Identify which cell holds the provided text, then report its [X, Y] central coordinate. 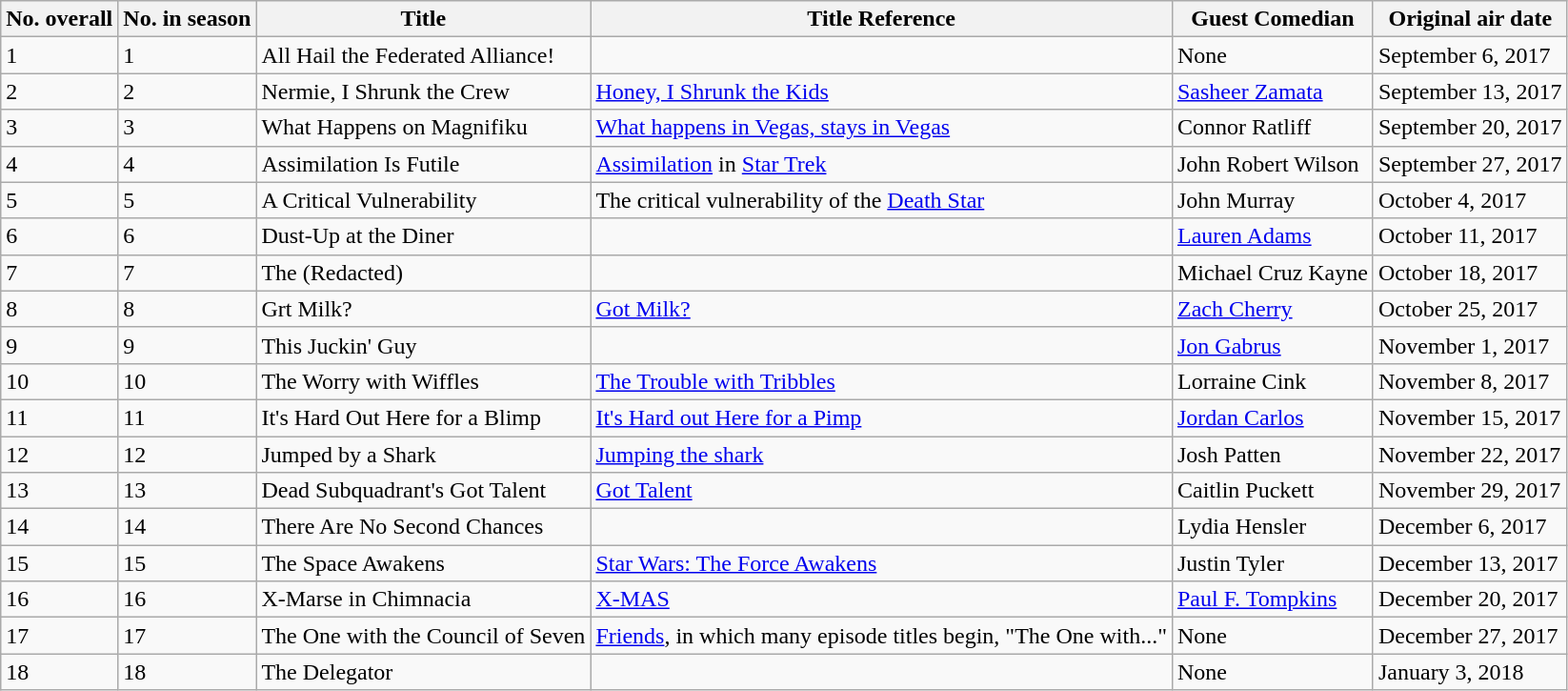
The critical vulnerability of the Death Star [882, 200]
Dust-Up at the Diner [423, 236]
Lorraine Cink [1273, 381]
November 29, 2017 [1470, 491]
There Are No Second Chances [423, 527]
December 27, 2017 [1470, 636]
December 13, 2017 [1470, 563]
Assimilation in Star Trek [882, 164]
The Worry with Wiffles [423, 381]
What happens in Vegas, stays in Vegas [882, 128]
X-Marse in Chimnacia [423, 600]
September 27, 2017 [1470, 164]
September 13, 2017 [1470, 91]
All Hail the Federated Alliance! [423, 55]
What Happens on Magnifiku [423, 128]
The Delegator [423, 672]
Star Wars: The Force Awakens [882, 563]
It's Hard out Here for a Pimp [882, 417]
January 3, 2018 [1470, 672]
Jordan Carlos [1273, 417]
Got Talent [882, 491]
Grt Milk? [423, 309]
Paul F. Tompkins [1273, 600]
Got Milk? [882, 309]
Josh Patten [1273, 455]
Assimilation Is Futile [423, 164]
November 1, 2017 [1470, 345]
The One with the Council of Seven [423, 636]
November 15, 2017 [1470, 417]
Lydia Hensler [1273, 527]
September 20, 2017 [1470, 128]
Dead Subquadrant's Got Talent [423, 491]
Guest Comedian [1273, 19]
Honey, I Shrunk the Kids [882, 91]
Nermie, I Shrunk the Crew [423, 91]
Original air date [1470, 19]
Jumping the shark [882, 455]
Connor Ratliff [1273, 128]
Lauren Adams [1273, 236]
December 6, 2017 [1470, 527]
Friends, in which many episode titles begin, "The One with..." [882, 636]
Sasheer Zamata [1273, 91]
John Murray [1273, 200]
Zach Cherry [1273, 309]
Title Reference [882, 19]
Jumped by a Shark [423, 455]
Justin Tyler [1273, 563]
The Trouble with Tribbles [882, 381]
Jon Gabrus [1273, 345]
X-MAS [882, 600]
A Critical Vulnerability [423, 200]
John Robert Wilson [1273, 164]
The Space Awakens [423, 563]
November 22, 2017 [1470, 455]
October 11, 2017 [1470, 236]
September 6, 2017 [1470, 55]
October 25, 2017 [1470, 309]
Michael Cruz Kayne [1273, 273]
December 20, 2017 [1470, 600]
November 8, 2017 [1470, 381]
No. in season [187, 19]
Caitlin Puckett [1273, 491]
No. overall [59, 19]
October 18, 2017 [1470, 273]
Title [423, 19]
The (Redacted) [423, 273]
This Juckin' Guy [423, 345]
It's Hard Out Here for a Blimp [423, 417]
October 4, 2017 [1470, 200]
